Locate the cell with the specified text and output its (X, Y) center coordinate. 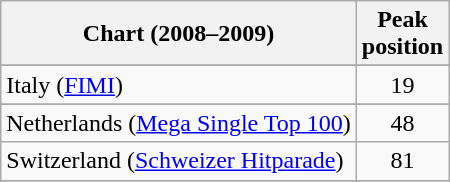
Netherlands (Mega Single Top 100) (179, 123)
19 (402, 85)
81 (402, 161)
Italy (FIMI) (179, 85)
Switzerland (Schweizer Hitparade) (179, 161)
Chart (2008–2009) (179, 34)
48 (402, 123)
Peakposition (402, 34)
